Provide the (x, y) coordinate of the cell's center where the given text is located.  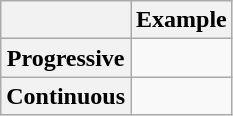
Example (182, 20)
Progressive (66, 58)
Continuous (66, 96)
